Detect which cell encompasses the target text, then output its [x, y] center coordinate. 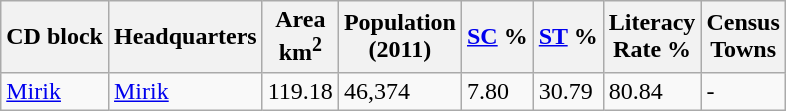
Headquarters [185, 37]
Literacy Rate % [652, 37]
7.80 [497, 91]
80.84 [652, 91]
119.18 [300, 91]
Population(2011) [400, 37]
- [743, 91]
Areakm2 [300, 37]
46,374 [400, 91]
CensusTowns [743, 37]
ST % [568, 37]
30.79 [568, 91]
SC % [497, 37]
CD block [55, 37]
